Provide the (X, Y) coordinate of the cell's center where the given text is located.  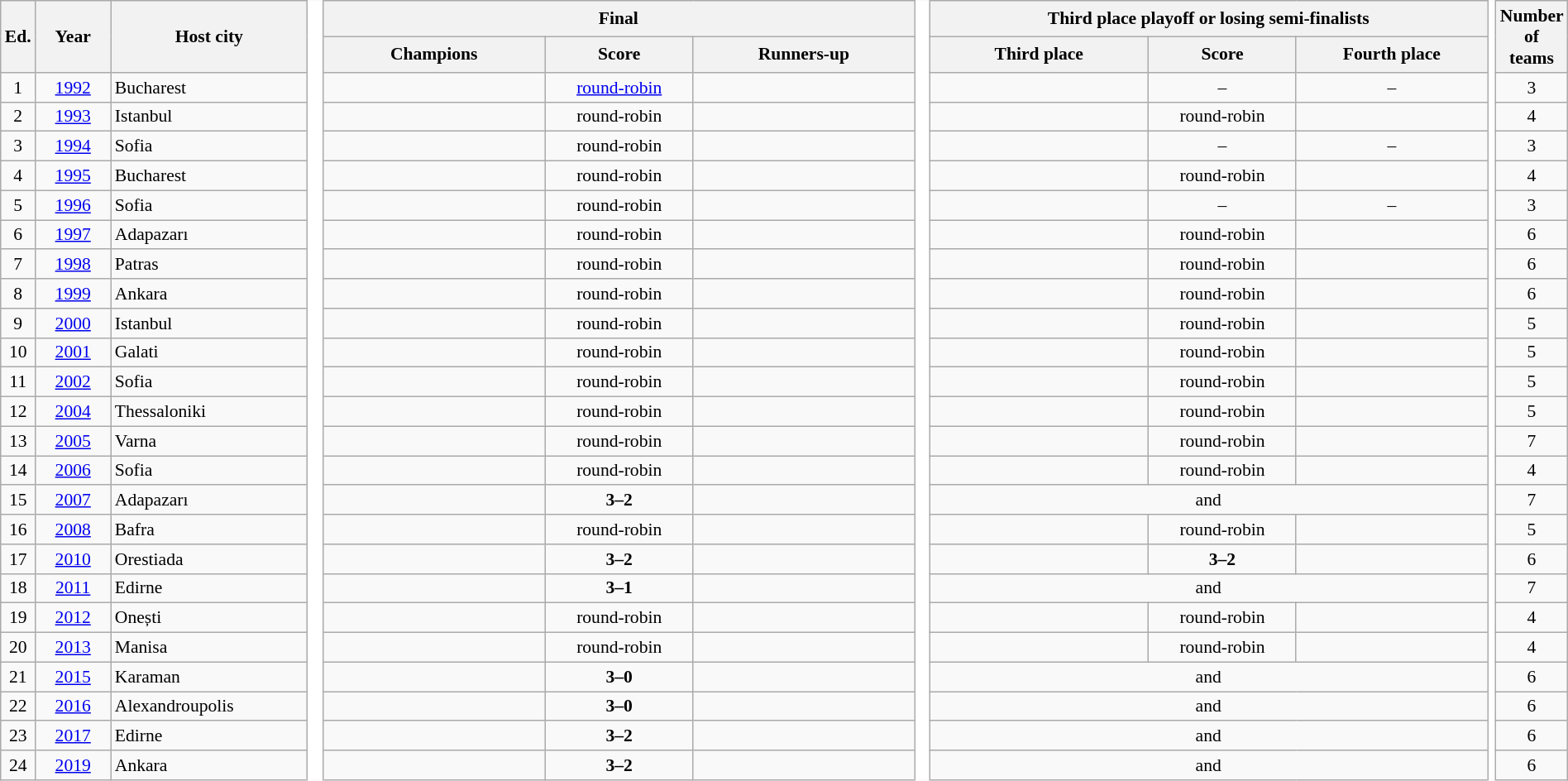
23 (18, 736)
1995 (73, 176)
1994 (73, 146)
1996 (73, 205)
2005 (73, 441)
17 (18, 559)
Alexandroupolis (209, 707)
2000 (73, 323)
Karaman (209, 677)
24 (18, 765)
20 (18, 648)
2004 (73, 412)
Year (73, 36)
22 (18, 707)
1998 (73, 265)
Runners-up (804, 55)
Final (619, 18)
2007 (73, 501)
19 (18, 618)
Onești (209, 618)
12 (18, 412)
2015 (73, 677)
Manisa (209, 648)
1 (18, 88)
2011 (73, 588)
2001 (73, 352)
14 (18, 471)
Champions (433, 55)
Patras (209, 265)
2013 (73, 648)
Number of teams (1532, 36)
16 (18, 529)
Third place playoff or losing semi-finalists (1209, 18)
1999 (73, 294)
1993 (73, 117)
2017 (73, 736)
8 (18, 294)
Host city (209, 36)
2002 (73, 382)
Ed. (18, 36)
2019 (73, 765)
1992 (73, 88)
11 (18, 382)
15 (18, 501)
9 (18, 323)
13 (18, 441)
Galati (209, 352)
2 (18, 117)
1997 (73, 235)
2016 (73, 707)
Thessaloniki (209, 412)
18 (18, 588)
Orestiada (209, 559)
2008 (73, 529)
Fourth place (1391, 55)
Third place (1039, 55)
3–1 (619, 588)
2006 (73, 471)
2012 (73, 618)
Varna (209, 441)
21 (18, 677)
10 (18, 352)
2010 (73, 559)
Bafra (209, 529)
